Capture the cell that displays the provided text and extract its [x, y] central coordinate. 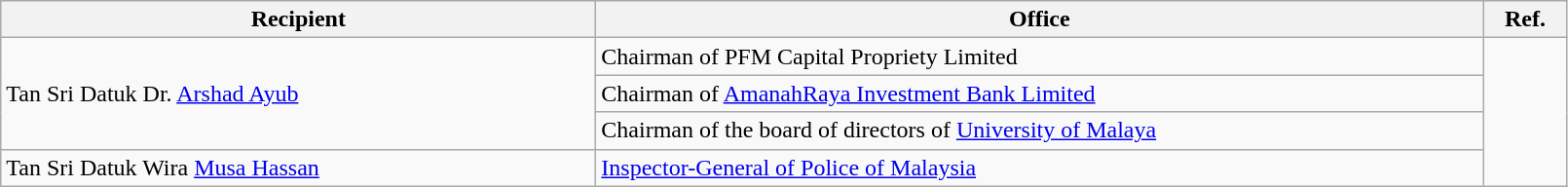
Tan Sri Datuk Wira Musa Hassan [298, 168]
Recipient [298, 19]
Chairman of PFM Capital Propriety Limited [1040, 56]
Chairman of AmanahRaya Investment Bank Limited [1040, 93]
Ref. [1525, 19]
Chairman of the board of directors of University of Malaya [1040, 131]
Tan Sri Datuk Dr. Arshad Ayub [298, 93]
Office [1040, 19]
Inspector-General of Police of Malaysia [1040, 168]
